From the cell containing the given text, extract its center point as [x, y] coordinate. 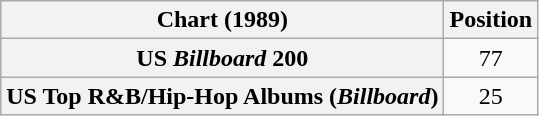
Position [491, 20]
Chart (1989) [222, 20]
77 [491, 58]
25 [491, 96]
US Billboard 200 [222, 58]
US Top R&B/Hip-Hop Albums (Billboard) [222, 96]
